Determine the [x, y] coordinate at the center of the cell enclosing the given text.  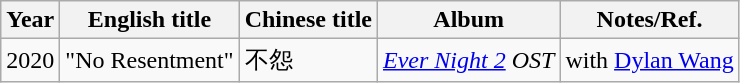
Ever Night 2 OST [468, 60]
不怨 [308, 60]
English title [150, 20]
Album [468, 20]
2020 [30, 60]
Year [30, 20]
Notes/Ref. [650, 20]
with Dylan Wang [650, 60]
Chinese title [308, 20]
"No Resentment" [150, 60]
